Scan for the cell matching the given text and deliver its [x, y] coordinate at center. 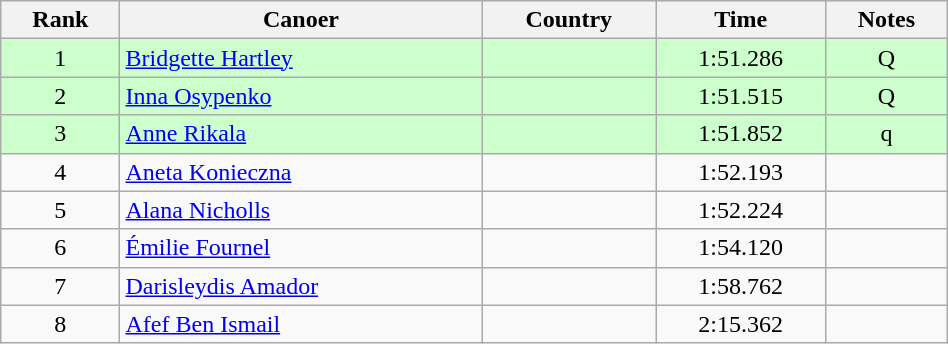
Afef Ben Ismail [301, 324]
Canoer [301, 20]
3 [60, 134]
Inna Osypenko [301, 96]
q [887, 134]
1:54.120 [741, 248]
2:15.362 [741, 324]
Notes [887, 20]
Aneta Konieczna [301, 172]
Rank [60, 20]
1 [60, 58]
Time [741, 20]
1:51.286 [741, 58]
1:51.515 [741, 96]
2 [60, 96]
Country [569, 20]
Alana Nicholls [301, 210]
4 [60, 172]
Bridgette Hartley [301, 58]
Émilie Fournel [301, 248]
6 [60, 248]
Darisleydis Amador [301, 286]
Anne Rikala [301, 134]
1:52.224 [741, 210]
1:51.852 [741, 134]
1:52.193 [741, 172]
8 [60, 324]
1:58.762 [741, 286]
5 [60, 210]
7 [60, 286]
